Extract the (X, Y) coordinate from the center of the cell holding the provided text.  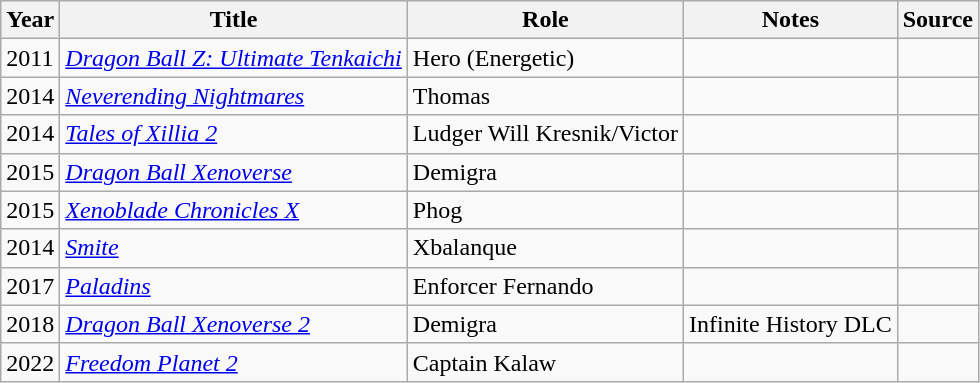
Thomas (545, 96)
Notes (790, 20)
Hero (Energetic) (545, 58)
Dragon Ball Z: Ultimate Tenkaichi (234, 58)
2011 (30, 58)
Source (938, 20)
2022 (30, 362)
Year (30, 20)
Title (234, 20)
Paladins (234, 286)
Tales of Xillia 2 (234, 134)
Xenoblade Chronicles X (234, 210)
Freedom Planet 2 (234, 362)
Xbalanque (545, 248)
Dragon Ball Xenoverse (234, 172)
Captain Kalaw (545, 362)
2018 (30, 324)
Role (545, 20)
Ludger Will Kresnik/Victor (545, 134)
Smite (234, 248)
Phog (545, 210)
2017 (30, 286)
Infinite History DLC (790, 324)
Dragon Ball Xenoverse 2 (234, 324)
Enforcer Fernando (545, 286)
Neverending Nightmares (234, 96)
